Find where the given text appears and provide that cell's center as [x, y] coordinate. 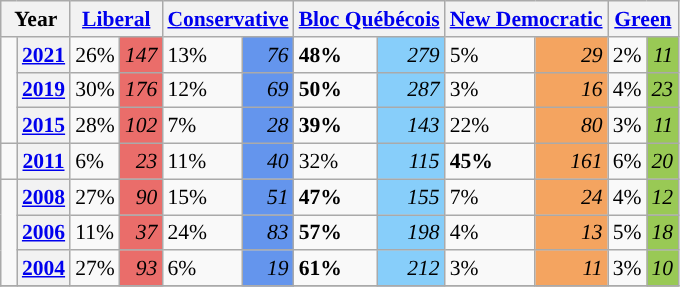
22% [490, 126]
20 [662, 162]
13% [202, 55]
Green [644, 19]
30% [95, 90]
18 [662, 233]
147 [142, 55]
115 [412, 162]
57% [336, 233]
161 [571, 162]
2004 [44, 269]
69 [268, 90]
102 [142, 126]
Liberal [116, 19]
2011 [44, 162]
45% [490, 162]
10 [662, 269]
40 [268, 162]
61% [336, 269]
29 [571, 55]
90 [142, 197]
51 [268, 197]
28 [268, 126]
24 [571, 197]
83 [268, 233]
2015 [44, 126]
198 [412, 233]
287 [412, 90]
16 [571, 90]
2021 [44, 55]
26% [95, 55]
2008 [44, 197]
76 [268, 55]
New Democratic [526, 19]
28% [95, 126]
48% [336, 55]
212 [412, 269]
80 [571, 126]
Conservative [228, 19]
93 [142, 269]
2% [628, 55]
Year [36, 19]
39% [336, 126]
32% [336, 162]
37 [142, 233]
19 [268, 269]
50% [336, 90]
279 [412, 55]
12% [202, 90]
143 [412, 126]
176 [142, 90]
13 [571, 233]
2006 [44, 233]
15% [202, 197]
47% [336, 197]
155 [412, 197]
24% [202, 233]
12 [662, 197]
Bloc Québécois [370, 19]
2019 [44, 90]
